Extract the [X, Y] coordinate from the center of the cell holding the provided text.  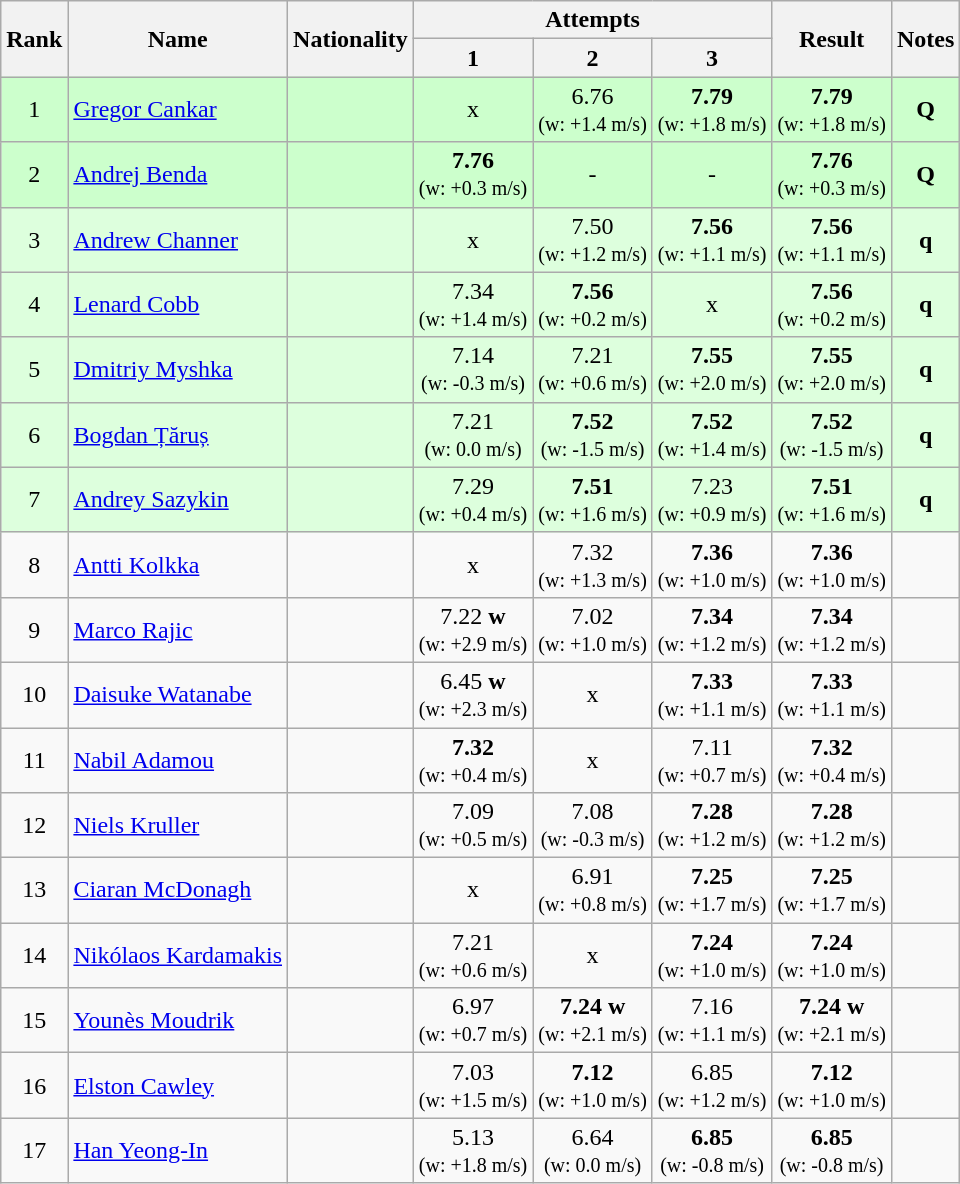
Dmitriy Myshka [178, 370]
7.02(w: +1.0 m/s) [593, 630]
Daisuke Watanabe [178, 694]
6.64(w: 0.0 m/s) [593, 1150]
7.52(w: -1.5 m/s) [593, 434]
7.56(w: +0.2 m/s) [593, 304]
7.23(w: +0.9 m/s) [712, 500]
Andrey Sazykin [178, 500]
15 [34, 1020]
7.56 (w: +0.2 m/s) [832, 304]
7.36 (w: +1.0 m/s) [832, 564]
Name [178, 39]
Marco Rajic [178, 630]
6.91(w: +0.8 m/s) [593, 890]
Rank [34, 39]
9 [34, 630]
6.85 (w: -0.8 m/s) [832, 1150]
13 [34, 890]
8 [34, 564]
7.28(w: +1.2 m/s) [712, 826]
11 [34, 760]
7.12 (w: +1.0 m/s) [832, 1086]
7.32 (w: +0.4 m/s) [832, 760]
7.32(w: +0.4 m/s) [473, 760]
Nabil Adamou [178, 760]
Bogdan Țăruș [178, 434]
Antti Kolkka [178, 564]
7.03(w: +1.5 m/s) [473, 1086]
7.76(w: +0.3 m/s) [473, 174]
7.79 (w: +1.8 m/s) [832, 110]
7.50(w: +1.2 m/s) [593, 240]
6.45 w (w: +2.3 m/s) [473, 694]
7.52 (w: -1.5 m/s) [832, 434]
5 [34, 370]
7.25(w: +1.7 m/s) [712, 890]
7.12(w: +1.0 m/s) [593, 1086]
4 [34, 304]
7.11(w: +0.7 m/s) [712, 760]
Attempts [592, 20]
7.55(w: +2.0 m/s) [712, 370]
6.85(w: -0.8 m/s) [712, 1150]
7 [34, 500]
7.28 (w: +1.2 m/s) [832, 826]
7.56(w: +1.1 m/s) [712, 240]
7.14(w: -0.3 m/s) [473, 370]
Niels Kruller [178, 826]
7.08(w: -0.3 m/s) [593, 826]
6.97(w: +0.7 m/s) [473, 1020]
7.79(w: +1.8 m/s) [712, 110]
7.34(w: +1.4 m/s) [473, 304]
7.51 (w: +1.6 m/s) [832, 500]
7.51(w: +1.6 m/s) [593, 500]
16 [34, 1086]
Han Yeong-In [178, 1150]
7.09(w: +0.5 m/s) [473, 826]
14 [34, 956]
7.16(w: +1.1 m/s) [712, 1020]
17 [34, 1150]
Andrew Channer [178, 240]
7.21(w: 0.0 m/s) [473, 434]
7.34(w: +1.2 m/s) [712, 630]
Nationality [351, 39]
Gregor Cankar [178, 110]
7.52(w: +1.4 m/s) [712, 434]
7.25 (w: +1.7 m/s) [832, 890]
Result [832, 39]
Younès Moudrik [178, 1020]
Nikólaos Kardamakis [178, 956]
Ciaran McDonagh [178, 890]
7.32(w: +1.3 m/s) [593, 564]
6 [34, 434]
7.36(w: +1.0 m/s) [712, 564]
7.56 (w: +1.1 m/s) [832, 240]
7.24(w: +1.0 m/s) [712, 956]
Lenard Cobb [178, 304]
10 [34, 694]
Notes [925, 39]
6.76(w: +1.4 m/s) [593, 110]
7.33 (w: +1.1 m/s) [832, 694]
7.76 (w: +0.3 m/s) [832, 174]
7.29(w: +0.4 m/s) [473, 500]
7.22 w (w: +2.9 m/s) [473, 630]
12 [34, 826]
7.33(w: +1.1 m/s) [712, 694]
Elston Cawley [178, 1086]
7.24 (w: +1.0 m/s) [832, 956]
Andrej Benda [178, 174]
7.34 (w: +1.2 m/s) [832, 630]
6.85(w: +1.2 m/s) [712, 1086]
7.55 (w: +2.0 m/s) [832, 370]
5.13(w: +1.8 m/s) [473, 1150]
